Detect which cell encompasses the target text, then output its [X, Y] center coordinate. 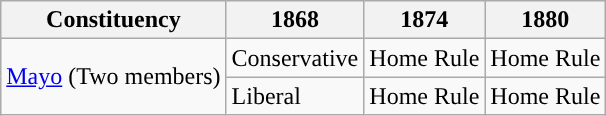
1874 [424, 20]
Liberal [295, 96]
1880 [546, 20]
Constituency [114, 20]
1868 [295, 20]
Conservative [295, 58]
Mayo (Two members) [114, 77]
